Return [x, y] of the center of cell containing provided text 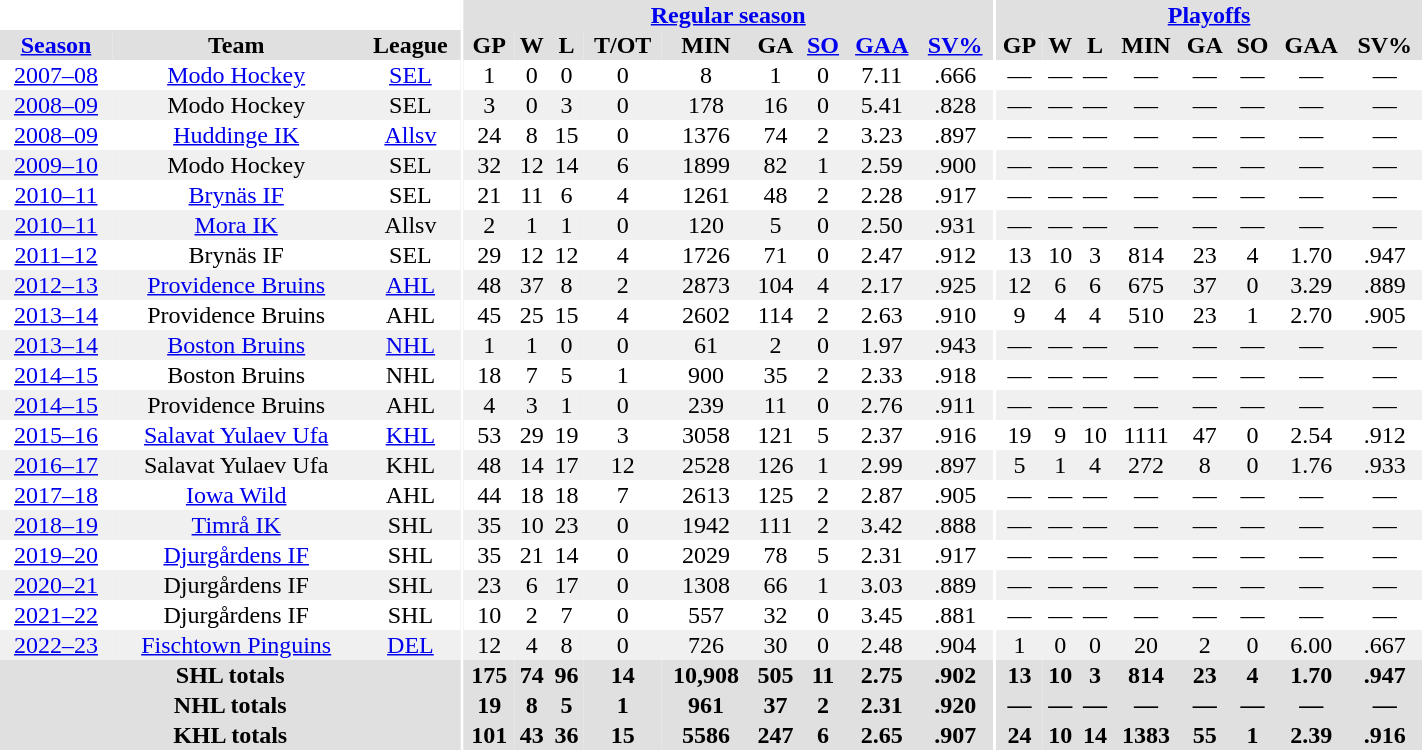
2.37 [882, 435]
2.65 [882, 735]
36 [566, 735]
111 [775, 525]
178 [706, 105]
2019–20 [56, 555]
66 [775, 585]
505 [775, 675]
.933 [1384, 465]
125 [775, 495]
Iowa Wild [236, 495]
T/OT [623, 45]
16 [775, 105]
Season [56, 45]
272 [1146, 465]
96 [566, 675]
71 [775, 255]
.828 [955, 105]
61 [706, 345]
.910 [955, 315]
.925 [955, 285]
2009–10 [56, 165]
961 [706, 705]
2017–18 [56, 495]
2.47 [882, 255]
7.11 [882, 75]
Playoffs [1209, 15]
247 [775, 735]
1.97 [882, 345]
2.28 [882, 195]
2.76 [882, 405]
104 [775, 285]
20 [1146, 645]
43 [532, 735]
1726 [706, 255]
3.45 [882, 615]
2.50 [882, 225]
510 [1146, 315]
KHL totals [230, 735]
2.70 [1312, 315]
2.99 [882, 465]
44 [489, 495]
Huddinge IK [236, 135]
2022–23 [56, 645]
Team [236, 45]
101 [489, 735]
45 [489, 315]
2.39 [1312, 735]
10,908 [706, 675]
2011–12 [56, 255]
2873 [706, 285]
League [410, 45]
.900 [955, 165]
126 [775, 465]
2613 [706, 495]
.918 [955, 375]
175 [489, 675]
121 [775, 435]
2021–22 [56, 615]
.888 [955, 525]
114 [775, 315]
5586 [706, 735]
30 [775, 645]
1942 [706, 525]
82 [775, 165]
25 [532, 315]
239 [706, 405]
726 [706, 645]
3.29 [1312, 285]
2007–08 [56, 75]
2.59 [882, 165]
78 [775, 555]
2.17 [882, 285]
1308 [706, 585]
2.87 [882, 495]
2012–13 [56, 285]
2.54 [1312, 435]
Regular season [728, 15]
675 [1146, 285]
.902 [955, 675]
3.42 [882, 525]
557 [706, 615]
900 [706, 375]
2528 [706, 465]
2602 [706, 315]
DEL [410, 645]
2029 [706, 555]
.931 [955, 225]
NHL totals [230, 705]
2.48 [882, 645]
120 [706, 225]
53 [489, 435]
2015–16 [56, 435]
.904 [955, 645]
Timrå IK [236, 525]
1111 [1146, 435]
.920 [955, 705]
2.33 [882, 375]
Mora IK [236, 225]
.943 [955, 345]
3.03 [882, 585]
SHL totals [230, 675]
3.23 [882, 135]
Fischtown Pinguins [236, 645]
1.76 [1312, 465]
1376 [706, 135]
2.63 [882, 315]
.666 [955, 75]
2020–21 [56, 585]
6.00 [1312, 645]
.881 [955, 615]
1899 [706, 165]
2016–17 [56, 465]
1261 [706, 195]
1383 [1146, 735]
.907 [955, 735]
2018–19 [56, 525]
2.75 [882, 675]
3058 [706, 435]
55 [1205, 735]
.667 [1384, 645]
.911 [955, 405]
47 [1205, 435]
5.41 [882, 105]
